Locate the cell with the specified text and output its [X, Y] center coordinate. 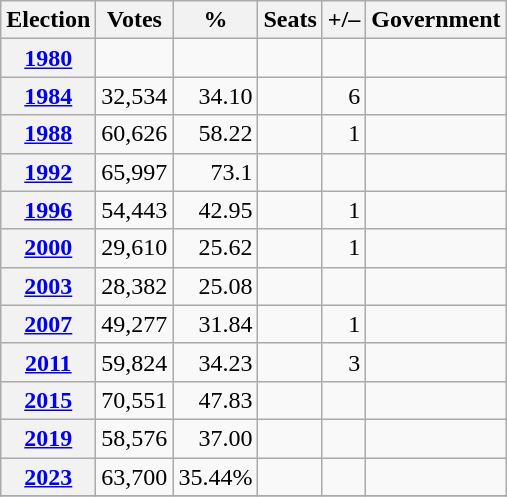
34.23 [216, 362]
2003 [48, 286]
1996 [48, 210]
60,626 [134, 134]
6 [344, 96]
59,824 [134, 362]
63,700 [134, 477]
2007 [48, 324]
+/– [344, 20]
1984 [48, 96]
2015 [48, 400]
49,277 [134, 324]
70,551 [134, 400]
32,534 [134, 96]
25.08 [216, 286]
34.10 [216, 96]
2011 [48, 362]
Votes [134, 20]
% [216, 20]
73.1 [216, 172]
1992 [48, 172]
35.44% [216, 477]
Seats [290, 20]
29,610 [134, 248]
25.62 [216, 248]
28,382 [134, 286]
2019 [48, 438]
37.00 [216, 438]
42.95 [216, 210]
65,997 [134, 172]
54,443 [134, 210]
Election [48, 20]
2023 [48, 477]
1988 [48, 134]
1980 [48, 58]
3 [344, 362]
2000 [48, 248]
47.83 [216, 400]
58.22 [216, 134]
58,576 [134, 438]
Government [436, 20]
31.84 [216, 324]
